Extract the (X, Y) coordinate from the center of the cell holding the provided text.  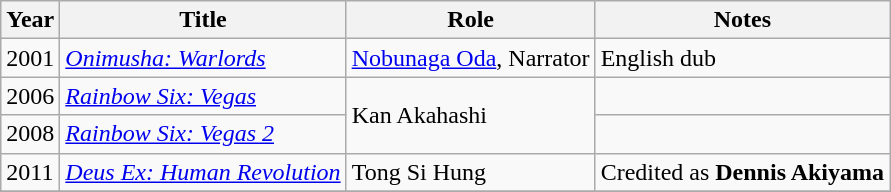
Role (470, 20)
2011 (30, 172)
Credited as Dennis Akiyama (742, 172)
Year (30, 20)
Title (203, 20)
2001 (30, 58)
Deus Ex: Human Revolution (203, 172)
Rainbow Six: Vegas 2 (203, 134)
Kan Akahashi (470, 115)
English dub (742, 58)
Nobunaga Oda, Narrator (470, 58)
2006 (30, 96)
Notes (742, 20)
Rainbow Six: Vegas (203, 96)
Tong Si Hung (470, 172)
Onimusha: Warlords (203, 58)
2008 (30, 134)
